Scan for the cell matching the given text and deliver its [X, Y] coordinate at center. 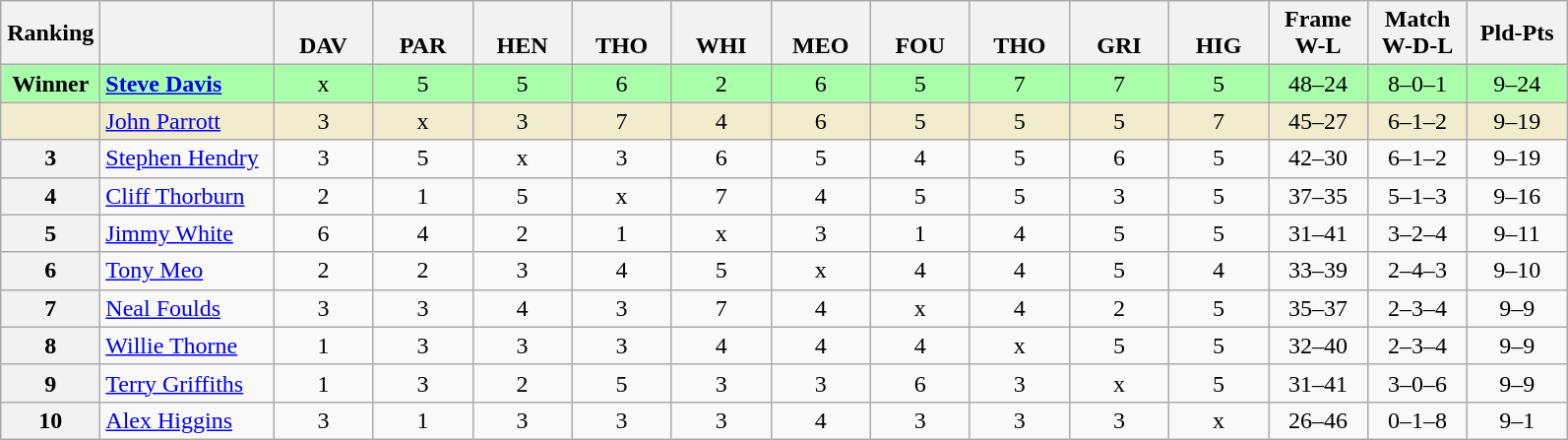
37–35 [1317, 196]
Pld-Pts [1518, 33]
0–1–8 [1417, 420]
MEO [821, 33]
FrameW-L [1317, 33]
Terry Griffiths [187, 383]
32–40 [1317, 346]
GRI [1118, 33]
HEN [522, 33]
9 [51, 383]
Neal Foulds [187, 308]
PAR [423, 33]
FOU [919, 33]
John Parrott [187, 121]
HIG [1219, 33]
DAV [323, 33]
8 [51, 346]
9–10 [1518, 271]
45–27 [1317, 121]
26–46 [1317, 420]
Winner [51, 84]
9–24 [1518, 84]
2–4–3 [1417, 271]
48–24 [1317, 84]
8–0–1 [1417, 84]
3–2–4 [1417, 233]
Stephen Hendry [187, 158]
Steve Davis [187, 84]
9–11 [1518, 233]
Jimmy White [187, 233]
Ranking [51, 33]
5–1–3 [1417, 196]
42–30 [1317, 158]
WHI [721, 33]
Tony Meo [187, 271]
Alex Higgins [187, 420]
Willie Thorne [187, 346]
9–16 [1518, 196]
MatchW-D-L [1417, 33]
3–0–6 [1417, 383]
35–37 [1317, 308]
Cliff Thorburn [187, 196]
33–39 [1317, 271]
10 [51, 420]
9–1 [1518, 420]
